Identify which cell holds the provided text, then report its [x, y] central coordinate. 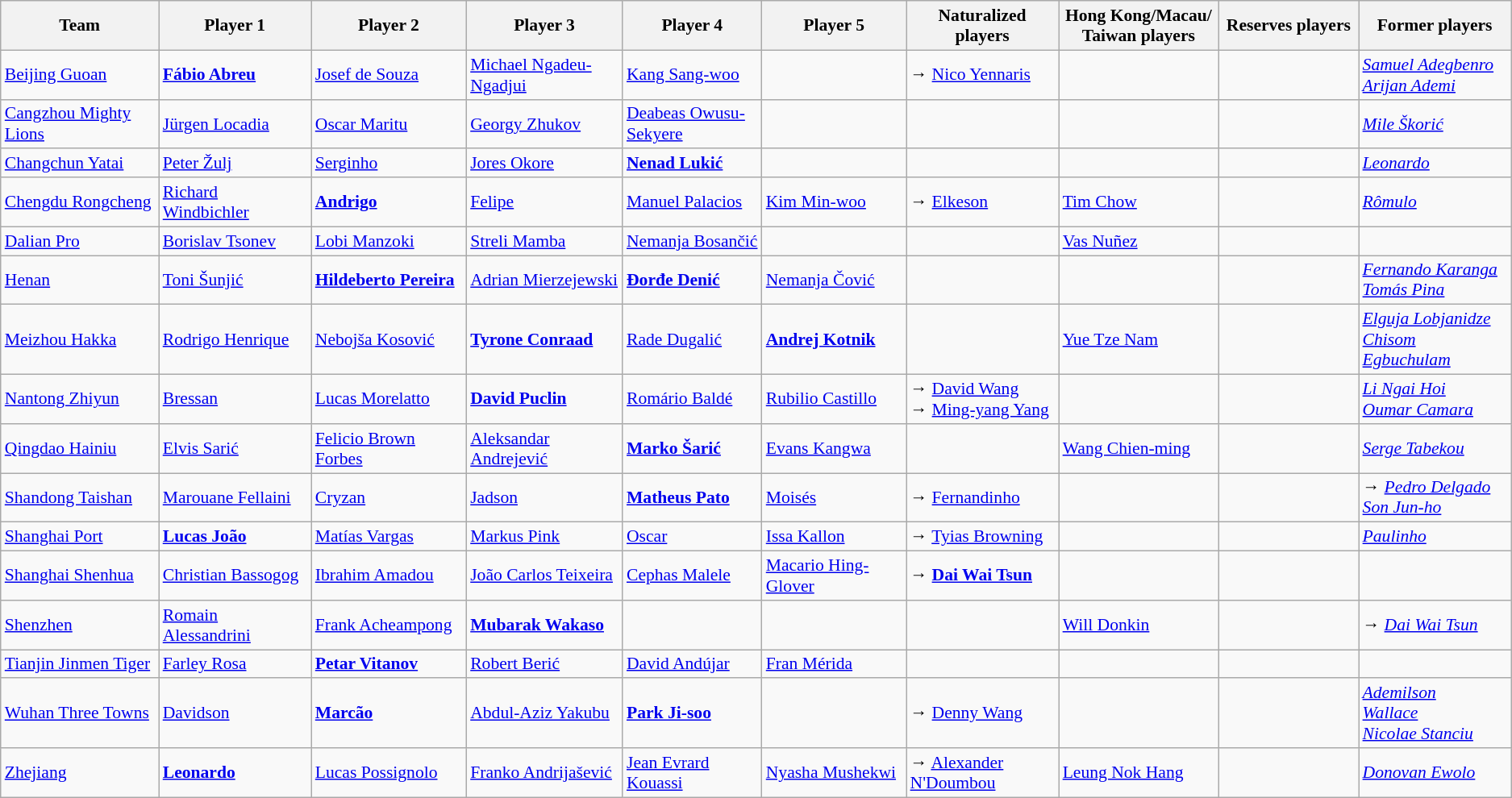
Nemanja Bosančić [692, 241]
Rômulo [1435, 202]
→ Denny Wang [982, 714]
Shanghai Port [80, 537]
Deabeas Owusu-Sekyere [692, 124]
Cangzhou Mighty Lions [80, 124]
Marko Šarić [692, 448]
Josef de Souza [389, 74]
→ Alexander N'Doumbou [982, 772]
Franko Andrijašević [544, 772]
Toni Šunjić [235, 281]
Dalian Pro [80, 241]
Andrigo [389, 202]
Zhejiang [80, 772]
Vas Nuñez [1139, 241]
Issa Kallon [834, 537]
Felipe [544, 202]
→ Pedro Delgado Son Jun-ho [1435, 498]
→ Elkeson [982, 202]
Nebojša Kosović [389, 340]
Davidson [235, 714]
Former players [1435, 26]
Player 3 [544, 26]
Will Donkin [1139, 626]
Serge Tabekou [1435, 448]
Kang Sang-woo [692, 74]
Nemanja Čović [834, 281]
Nenad Lukić [692, 164]
Frank Acheampong [389, 626]
Leung Nok Hang [1139, 772]
Samuel Adegbenro Arijan Ademi [1435, 74]
Manuel Palacios [692, 202]
Macario Hing-Glover [834, 576]
Peter Žulj [235, 164]
Mubarak Wakaso [544, 626]
Tyrone Conraad [544, 340]
Player 5 [834, 26]
Romain Alessandrini [235, 626]
David Puclin [544, 400]
Serginho [389, 164]
Tianjin Jinmen Tiger [80, 664]
Jean Evrard Kouassi [692, 772]
Li Ngai Hoi Oumar Camara [1435, 400]
Naturalized players [982, 26]
Matías Vargas [389, 537]
Felicio Brown Forbes [389, 448]
Player 4 [692, 26]
Chengdu Rongcheng [80, 202]
Henan [80, 281]
Meizhou Hakka [80, 340]
Nyasha Mushekwi [834, 772]
Marcão [389, 714]
→ Fernandinho [982, 498]
Fran Mérida [834, 664]
Cryzan [389, 498]
Park Ji-soo [692, 714]
Andrej Kotnik [834, 340]
Tim Chow [1139, 202]
Matheus Pato [692, 498]
Đorđe Denić [692, 281]
Mile Škorić [1435, 124]
Oscar [692, 537]
Ademilson Wallace Nicolae Stanciu [1435, 714]
Oscar Maritu [389, 124]
Player 1 [235, 26]
João Carlos Teixeira [544, 576]
Hildeberto Pereira [389, 281]
Kim Min-woo [834, 202]
Wuhan Three Towns [80, 714]
Robert Berić [544, 664]
Changchun Yatai [80, 164]
Lucas Possignolo [389, 772]
Richard Windbichler [235, 202]
→ Tyias Browning [982, 537]
Aleksandar Andrejević [544, 448]
Abdul-Aziz Yakubu [544, 714]
Georgy Zhukov [544, 124]
Paulinho [1435, 537]
Reserves players [1289, 26]
Beijing Guoan [80, 74]
Shenzhen [80, 626]
Rodrigo Henrique [235, 340]
Lobi Manzoki [389, 241]
Cephas Malele [692, 576]
Borislav Tsonev [235, 241]
Romário Baldé [692, 400]
David Andújar [692, 664]
Petar Vitanov [389, 664]
Rade Dugalić [692, 340]
→ Nico Yennaris [982, 74]
Markus Pink [544, 537]
Hong Kong/Macau/Taiwan players [1139, 26]
Lucas João [235, 537]
Fernando Karanga Tomás Pina [1435, 281]
Elguja Lobjanidze Chisom Egbuchulam [1435, 340]
Elvis Sarić [235, 448]
Rubilio Castillo [834, 400]
Yue Tze Nam [1139, 340]
Moisés [834, 498]
Team [80, 26]
Jores Okore [544, 164]
Qingdao Hainiu [80, 448]
Fábio Abreu [235, 74]
Player 2 [389, 26]
Farley Rosa [235, 664]
Bressan [235, 400]
Lucas Morelatto [389, 400]
Streli Mamba [544, 241]
Wang Chien-ming [1139, 448]
→ David Wang→ Ming-yang Yang [982, 400]
Adrian Mierzejewski [544, 281]
Shandong Taishan [80, 498]
Donovan Ewolo [1435, 772]
Marouane Fellaini [235, 498]
Michael Ngadeu-Ngadjui [544, 74]
Ibrahim Amadou [389, 576]
Shanghai Shenhua [80, 576]
Jadson [544, 498]
Christian Bassogog [235, 576]
Jürgen Locadia [235, 124]
Evans Kangwa [834, 448]
Nantong Zhiyun [80, 400]
